Locate the cell with the specified text and output its (X, Y) center coordinate. 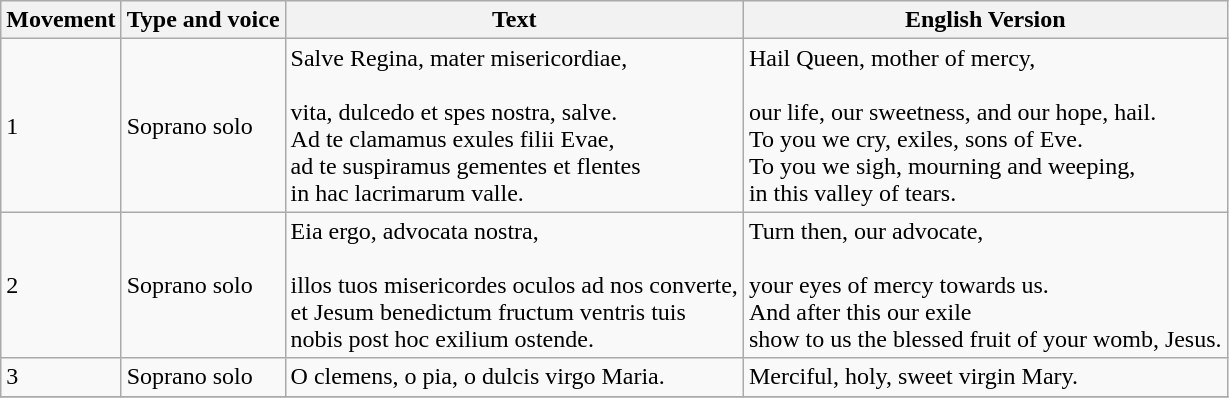
Text (514, 20)
Turn then, our advocate,your eyes of mercy towards us. And after this our exile show to us the blessed fruit of your womb, Jesus. (985, 285)
2 (61, 285)
Type and voice (203, 20)
Movement (61, 20)
Merciful, holy, sweet virgin Mary. (985, 377)
3 (61, 377)
Eia ergo, advocata nostra,illos tuos misericordes oculos ad nos converte, et Jesum benedictum fructum ventris tuis nobis post hoc exilium ostende. (514, 285)
English Version (985, 20)
O clemens, o pia, o dulcis virgo Maria. (514, 377)
1 (61, 126)
